For the text-containing cell, return its midpoint in (X, Y) coordinate format. 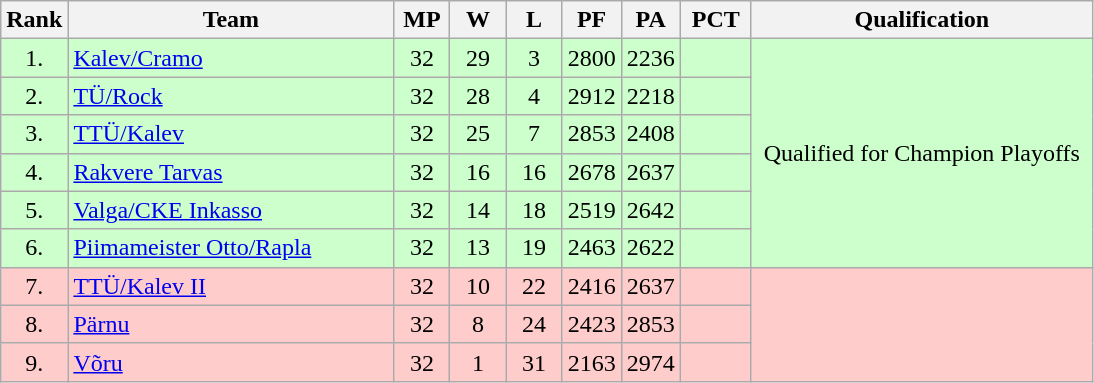
Rakvere Tarvas (231, 172)
Võru (231, 362)
2463 (592, 248)
PF (592, 20)
2642 (650, 210)
14 (478, 210)
28 (478, 96)
Rank (34, 20)
2622 (650, 248)
Pärnu (231, 324)
W (478, 20)
Qualified for Champion Playoffs (922, 153)
2. (34, 96)
1 (478, 362)
10 (478, 286)
8 (478, 324)
2974 (650, 362)
2423 (592, 324)
PCT (716, 20)
2678 (592, 172)
PA (650, 20)
Piimameister Otto/Rapla (231, 248)
2416 (592, 286)
2408 (650, 134)
TÜ/Rock (231, 96)
1. (34, 58)
2800 (592, 58)
Kalev/Cramo (231, 58)
Qualification (922, 20)
3 (534, 58)
24 (534, 324)
19 (534, 248)
Valga/CKE Inkasso (231, 210)
MP (422, 20)
2163 (592, 362)
31 (534, 362)
7. (34, 286)
13 (478, 248)
18 (534, 210)
TTÜ/Kalev II (231, 286)
2236 (650, 58)
6. (34, 248)
5. (34, 210)
2912 (592, 96)
3. (34, 134)
29 (478, 58)
7 (534, 134)
22 (534, 286)
4 (534, 96)
Team (231, 20)
8. (34, 324)
2218 (650, 96)
25 (478, 134)
9. (34, 362)
TTÜ/Kalev (231, 134)
4. (34, 172)
2519 (592, 210)
L (534, 20)
